Capture the cell that displays the provided text and extract its [x, y] central coordinate. 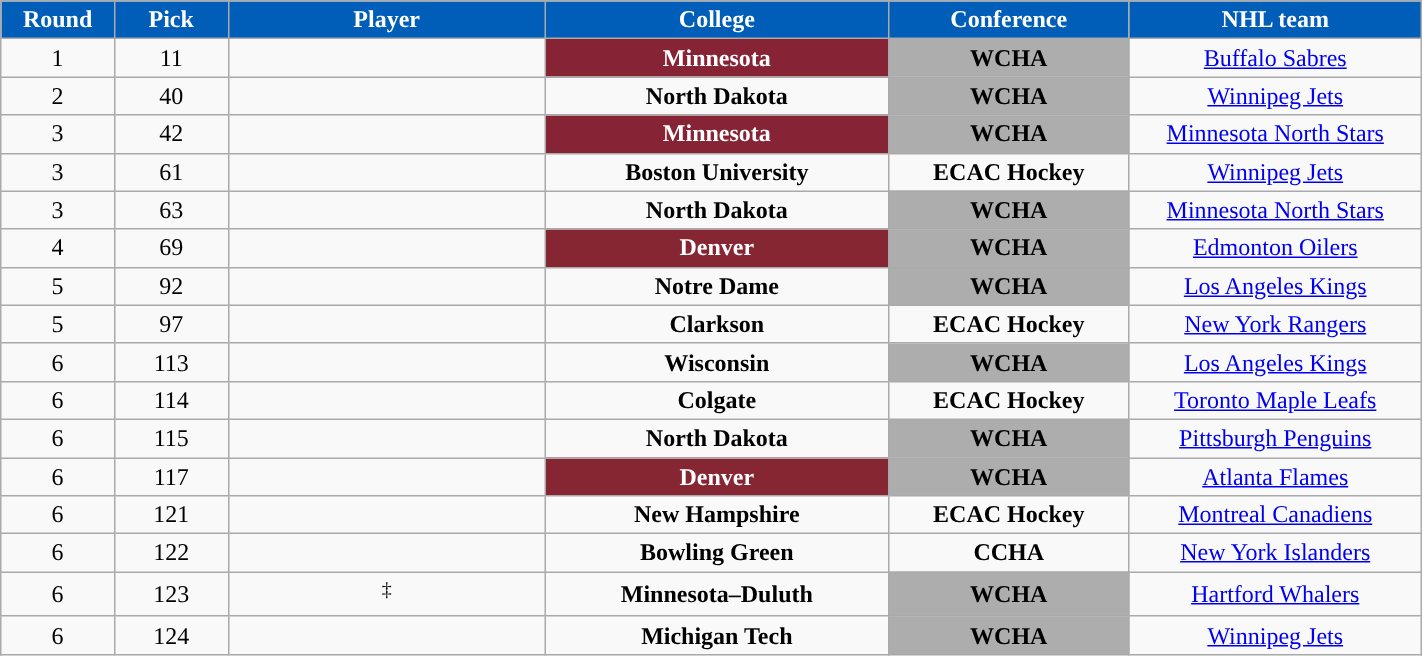
Bowling Green [716, 553]
New Hampshire [716, 515]
Conference [1008, 20]
Minnesota–Duluth [716, 594]
115 [171, 438]
123 [171, 594]
Toronto Maple Leafs [1275, 400]
CCHA [1008, 553]
2 [58, 96]
Atlanta Flames [1275, 477]
College [716, 20]
‡ [386, 594]
113 [171, 362]
Boston University [716, 172]
11 [171, 58]
Pittsburgh Penguins [1275, 438]
114 [171, 400]
92 [171, 286]
122 [171, 553]
New York Rangers [1275, 324]
Notre Dame [716, 286]
117 [171, 477]
Colgate [716, 400]
1 [58, 58]
Pick [171, 20]
69 [171, 248]
NHL team [1275, 20]
40 [171, 96]
4 [58, 248]
Round [58, 20]
121 [171, 515]
97 [171, 324]
New York Islanders [1275, 553]
Player [386, 20]
Buffalo Sabres [1275, 58]
42 [171, 134]
124 [171, 635]
63 [171, 210]
Michigan Tech [716, 635]
61 [171, 172]
Clarkson [716, 324]
Montreal Canadiens [1275, 515]
Hartford Whalers [1275, 594]
Edmonton Oilers [1275, 248]
Wisconsin [716, 362]
